Search for the cell housing the specified text and yield its (X, Y) center coordinate. 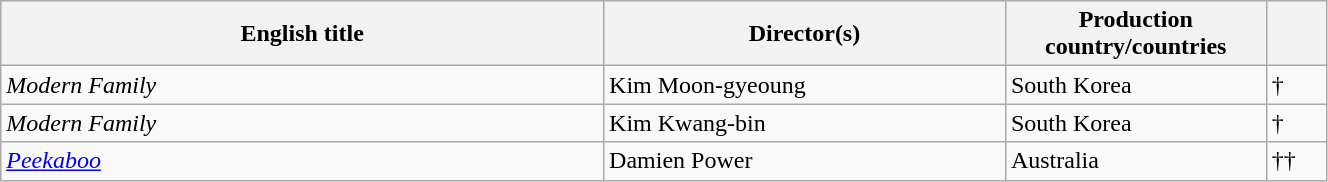
Damien Power (805, 161)
Kim Kwang-bin (805, 123)
†† (1296, 161)
Peekaboo (302, 161)
Production country/countries (1136, 34)
Director(s) (805, 34)
English title (302, 34)
Australia (1136, 161)
Kim Moon-gyeoung (805, 85)
